Output the [x, y] coordinate of the center of the cell containing the given text.  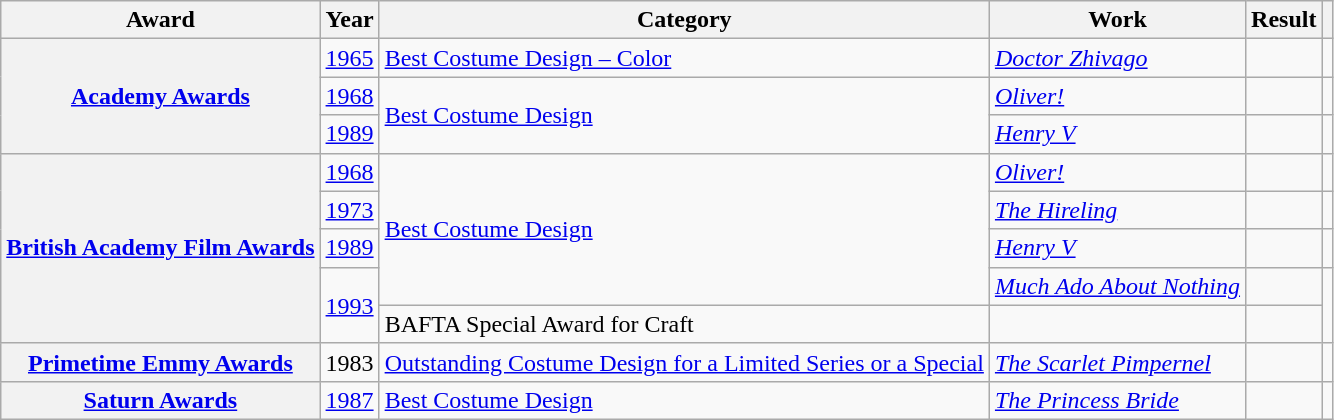
The Scarlet Pimpernel [1117, 362]
BAFTA Special Award for Craft [684, 324]
The Princess Bride [1117, 400]
Result [1284, 20]
Saturn Awards [160, 400]
1965 [350, 58]
1983 [350, 362]
1987 [350, 400]
Academy Awards [160, 96]
Primetime Emmy Awards [160, 362]
Award [160, 20]
Best Costume Design – Color [684, 58]
British Academy Film Awards [160, 248]
1993 [350, 305]
The Hireling [1117, 210]
Much Ado About Nothing [1117, 286]
Doctor Zhivago [1117, 58]
Year [350, 20]
Outstanding Costume Design for a Limited Series or a Special [684, 362]
1973 [350, 210]
Work [1117, 20]
Category [684, 20]
